Return (x, y) of the center of cell containing provided text 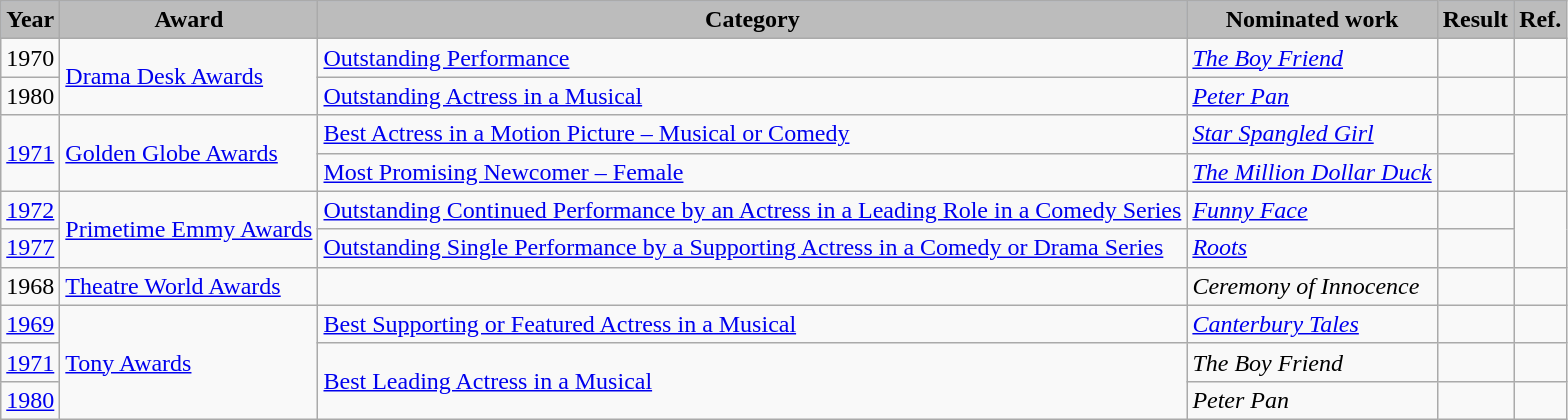
Best Supporting or Featured Actress in a Musical (752, 324)
Outstanding Single Performance by a Supporting Actress in a Comedy or Drama Series (752, 248)
Drama Desk Awards (189, 77)
1969 (30, 324)
Best Leading Actress in a Musical (752, 381)
The Million Dollar Duck (1312, 172)
Golden Globe Awards (189, 153)
1977 (30, 248)
Theatre World Awards (189, 286)
Ref. (1540, 20)
Roots (1312, 248)
1968 (30, 286)
Funny Face (1312, 210)
Result (1475, 20)
Tony Awards (189, 362)
Outstanding Actress in a Musical (752, 96)
Outstanding Performance (752, 58)
Category (752, 20)
Nominated work (1312, 20)
1972 (30, 210)
Year (30, 20)
Canterbury Tales (1312, 324)
Outstanding Continued Performance by an Actress in a Leading Role in a Comedy Series (752, 210)
Primetime Emmy Awards (189, 229)
Ceremony of Innocence (1312, 286)
Star Spangled Girl (1312, 134)
Most Promising Newcomer – Female (752, 172)
1970 (30, 58)
Award (189, 20)
Best Actress in a Motion Picture – Musical or Comedy (752, 134)
